Return the (x, y) coordinate for the center point of the cell that contains the specified text.  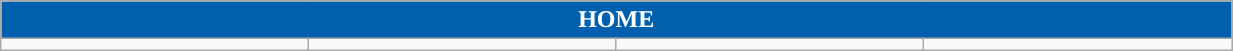
HOME (616, 20)
